Pinpoint the cell where the given text exists, returning its (x, y) midpoint coordinate. 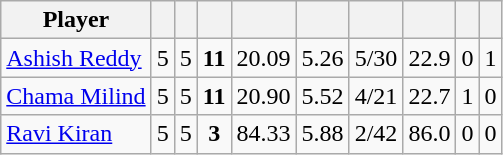
5.88 (322, 134)
4/21 (376, 96)
86.0 (430, 134)
84.33 (264, 134)
Chama Milind (76, 96)
Ashish Reddy (76, 58)
5/30 (376, 58)
20.90 (264, 96)
2/42 (376, 134)
22.7 (430, 96)
Ravi Kiran (76, 134)
20.09 (264, 58)
5.52 (322, 96)
3 (214, 134)
Player (76, 20)
22.9 (430, 58)
5.26 (322, 58)
